Search for the cell housing the specified text and yield its (X, Y) center coordinate. 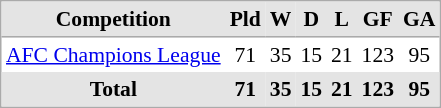
L (342, 20)
W (280, 20)
GA (418, 20)
Total (114, 89)
AFC Champions League (114, 55)
Pld (245, 20)
Competition (114, 20)
GF (378, 20)
D (312, 20)
